Find where the given text appears and provide that cell's center as (X, Y) coordinate. 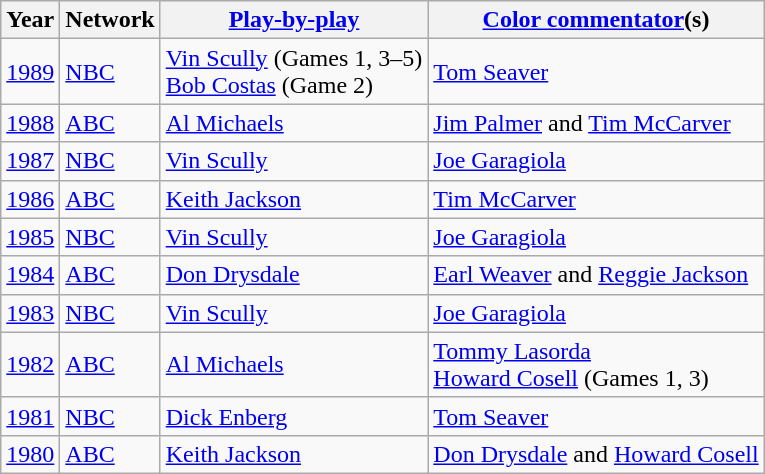
Play-by-play (294, 20)
Vin Scully (Games 1, 3–5)Bob Costas (Game 2) (294, 72)
1989 (30, 72)
1987 (30, 161)
1985 (30, 237)
Jim Palmer and Tim McCarver (596, 123)
1981 (30, 416)
Dick Enberg (294, 416)
Tim McCarver (596, 199)
Year (30, 20)
1980 (30, 454)
Color commentator(s) (596, 20)
1982 (30, 364)
1988 (30, 123)
1983 (30, 313)
Earl Weaver and Reggie Jackson (596, 275)
Tommy LasordaHoward Cosell (Games 1, 3) (596, 364)
1986 (30, 199)
1984 (30, 275)
Network (110, 20)
Don Drysdale (294, 275)
Don Drysdale and Howard Cosell (596, 454)
